Capture the cell that displays the provided text and extract its (x, y) central coordinate. 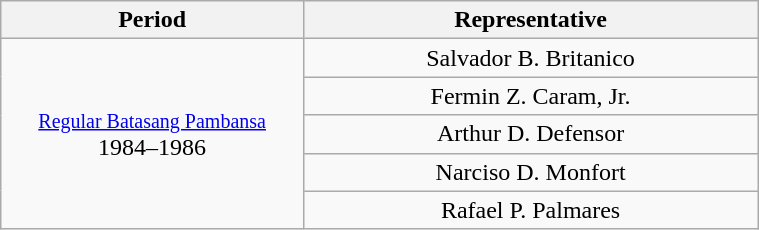
Arthur D. Defensor (530, 134)
Fermin Z. Caram, Jr. (530, 96)
Rafael P. Palmares (530, 210)
Salvador B. Britanico (530, 58)
Representative (530, 20)
Period (152, 20)
Regular Batasang Pambansa1984–1986 (152, 134)
Narciso D. Monfort (530, 172)
